Return (X, Y) of the center of cell containing provided text 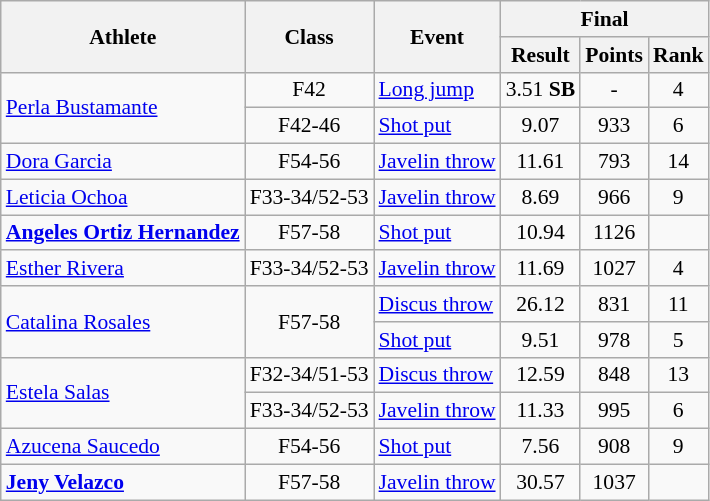
Catalina Rosales (123, 322)
30.57 (541, 482)
14 (678, 162)
848 (614, 375)
Azucena Saucedo (123, 447)
1037 (614, 482)
11 (678, 304)
Dora Garcia (123, 162)
1027 (614, 269)
Jeny Velazco (123, 482)
1126 (614, 233)
Event (438, 36)
Leticia Ochoa (123, 197)
966 (614, 197)
12.59 (541, 375)
908 (614, 447)
3.51 SB (541, 90)
Class (310, 36)
Points (614, 55)
11.33 (541, 411)
9.07 (541, 126)
Angeles Ortiz Hernandez (123, 233)
11.61 (541, 162)
995 (614, 411)
793 (614, 162)
Rank (678, 55)
26.12 (541, 304)
978 (614, 340)
F42-46 (310, 126)
831 (614, 304)
- (614, 90)
Perla Bustamante (123, 108)
933 (614, 126)
Result (541, 55)
10.94 (541, 233)
13 (678, 375)
7.56 (541, 447)
11.69 (541, 269)
9.51 (541, 340)
8.69 (541, 197)
Long jump (438, 90)
Esther Rivera (123, 269)
5 (678, 340)
Estela Salas (123, 392)
F32-34/51-53 (310, 375)
F42 (310, 90)
Final (605, 19)
Athlete (123, 36)
